Detect which cell encompasses the target text, then output its [X, Y] center coordinate. 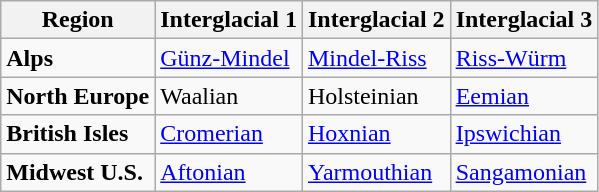
Aftonian [229, 172]
Interglacial 2 [376, 20]
Interglacial 1 [229, 20]
Alps [78, 58]
Midwest U.S. [78, 172]
Region [78, 20]
Günz-Mindel [229, 58]
Riss-Würm [524, 58]
Yarmouthian [376, 172]
Ipswichian [524, 134]
Hoxnian [376, 134]
Interglacial 3 [524, 20]
Sangamonian [524, 172]
British Isles [78, 134]
Mindel-Riss [376, 58]
North Europe [78, 96]
Cromerian [229, 134]
Eemian [524, 96]
Holsteinian [376, 96]
Waalian [229, 96]
